Pinpoint the cell where the given text exists, returning its [x, y] midpoint coordinate. 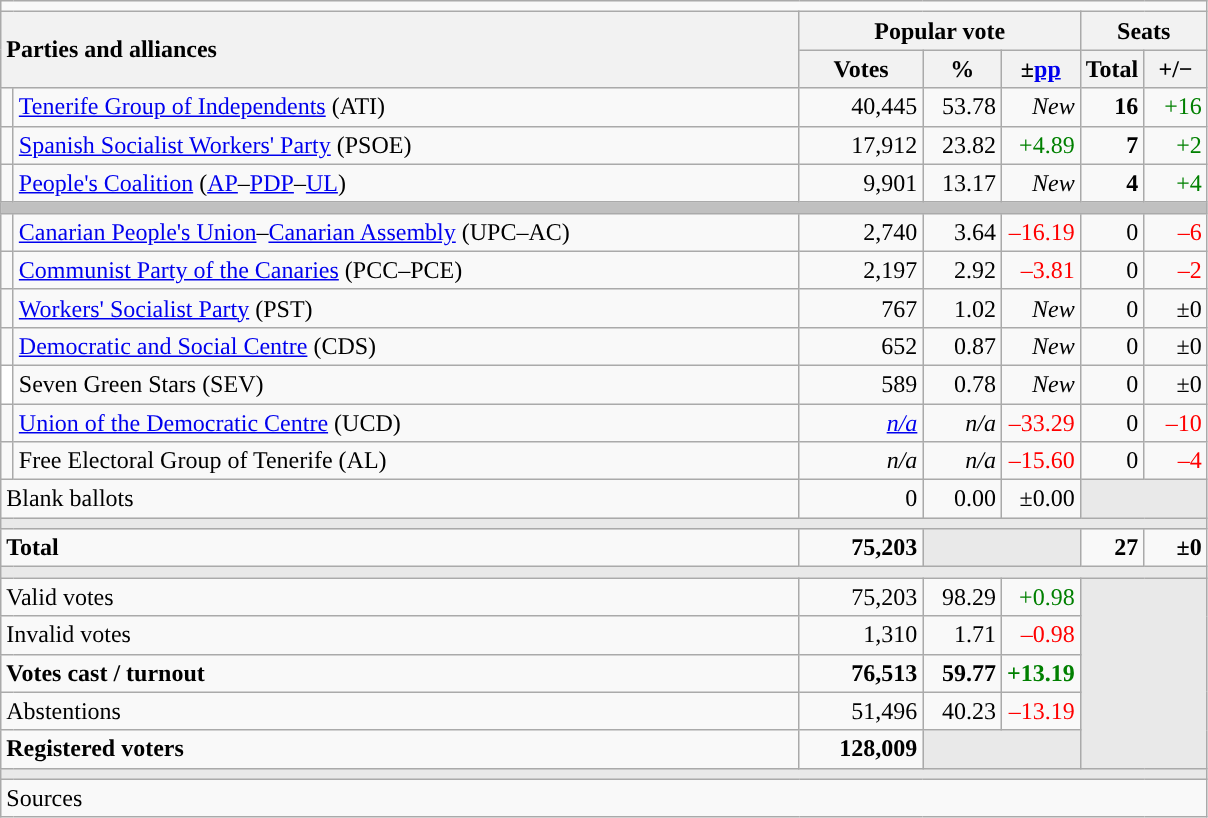
Seats [1144, 31]
+16 [1176, 107]
Free Electoral Group of Tenerife (AL) [406, 461]
Canarian People's Union–Canarian Assembly (UPC–AC) [406, 232]
59.77 [962, 673]
98.29 [962, 597]
–6 [1176, 232]
1.71 [962, 635]
27 [1112, 548]
–16.19 [1040, 232]
9,901 [861, 183]
51,496 [861, 711]
Votes [861, 69]
Union of the Democratic Centre (UCD) [406, 423]
Tenerife Group of Independents (ATI) [406, 107]
±pp [1040, 69]
16 [1112, 107]
13.17 [962, 183]
–33.29 [1040, 423]
Parties and alliances [400, 50]
+4.89 [1040, 145]
+/− [1176, 69]
–3.81 [1040, 270]
Workers' Socialist Party (PST) [406, 308]
+2 [1176, 145]
17,912 [861, 145]
–13.19 [1040, 711]
–15.60 [1040, 461]
7 [1112, 145]
–10 [1176, 423]
Abstentions [400, 711]
–2 [1176, 270]
40.23 [962, 711]
589 [861, 384]
Popular vote [940, 31]
Seven Green Stars (SEV) [406, 384]
Valid votes [400, 597]
0.78 [962, 384]
Votes cast / turnout [400, 673]
Sources [604, 798]
3.64 [962, 232]
0.00 [962, 499]
128,009 [861, 749]
23.82 [962, 145]
1.02 [962, 308]
40,445 [861, 107]
4 [1112, 183]
Blank ballots [400, 499]
People's Coalition (AP–PDP–UL) [406, 183]
Registered voters [400, 749]
Communist Party of the Canaries (PCC–PCE) [406, 270]
Invalid votes [400, 635]
–0.98 [1040, 635]
0.87 [962, 346]
±0.00 [1040, 499]
% [962, 69]
76,513 [861, 673]
1,310 [861, 635]
767 [861, 308]
2.92 [962, 270]
+4 [1176, 183]
652 [861, 346]
–4 [1176, 461]
+0.98 [1040, 597]
2,197 [861, 270]
+13.19 [1040, 673]
53.78 [962, 107]
Spanish Socialist Workers' Party (PSOE) [406, 145]
2,740 [861, 232]
Democratic and Social Centre (CDS) [406, 346]
